Output the [X, Y] coordinate of the center of the cell containing the given text.  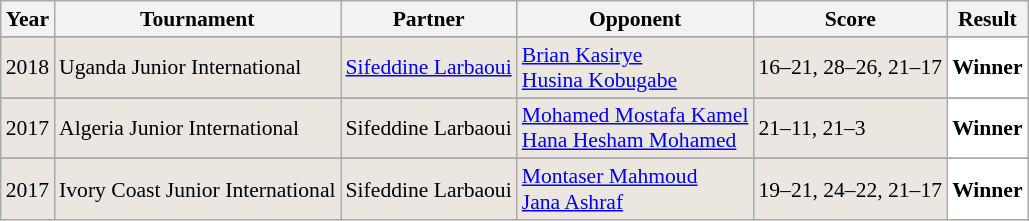
Result [988, 19]
Montaser Mahmoud Jana Ashraf [636, 190]
Algeria Junior International [197, 128]
Score [850, 19]
Uganda Junior International [197, 68]
Year [28, 19]
2018 [28, 68]
16–21, 28–26, 21–17 [850, 68]
Brian Kasirye Husina Kobugabe [636, 68]
Partner [429, 19]
Mohamed Mostafa Kamel Hana Hesham Mohamed [636, 128]
Ivory Coast Junior International [197, 190]
19–21, 24–22, 21–17 [850, 190]
Opponent [636, 19]
Tournament [197, 19]
21–11, 21–3 [850, 128]
